Provide the (X, Y) coordinate of the cell's center where the given text is located.  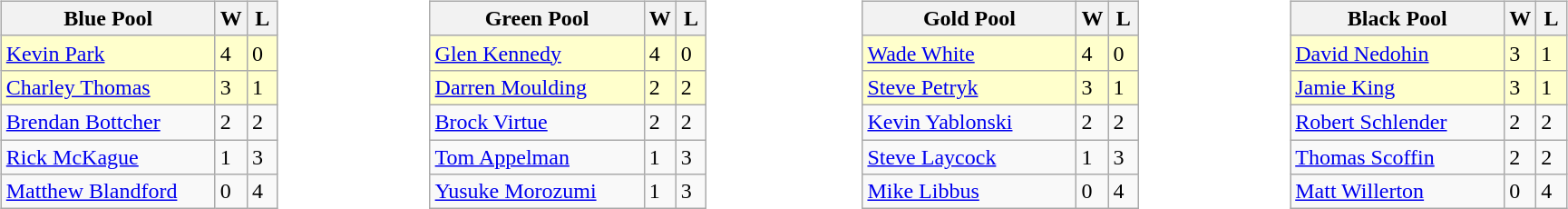
Thomas Scoffin (1398, 157)
Charley Thomas (108, 87)
Kevin Yablonski (969, 122)
Tom Appelman (537, 157)
Brock Virtue (537, 122)
Kevin Park (108, 53)
Yusuke Morozumi (537, 192)
Black Pool (1398, 18)
David Nedohin (1398, 53)
Darren Moulding (537, 87)
Gold Pool (969, 18)
Matt Willerton (1398, 192)
Green Pool (537, 18)
Glen Kennedy (537, 53)
Wade White (969, 53)
Rick McKague (108, 157)
Steve Petryk (969, 87)
Jamie King (1398, 87)
Matthew Blandford (108, 192)
Mike Libbus (969, 192)
Steve Laycock (969, 157)
Brendan Bottcher (108, 122)
Blue Pool (108, 18)
Robert Schlender (1398, 122)
